Provide the [X, Y] coordinate of the cell's center where the given text is located.  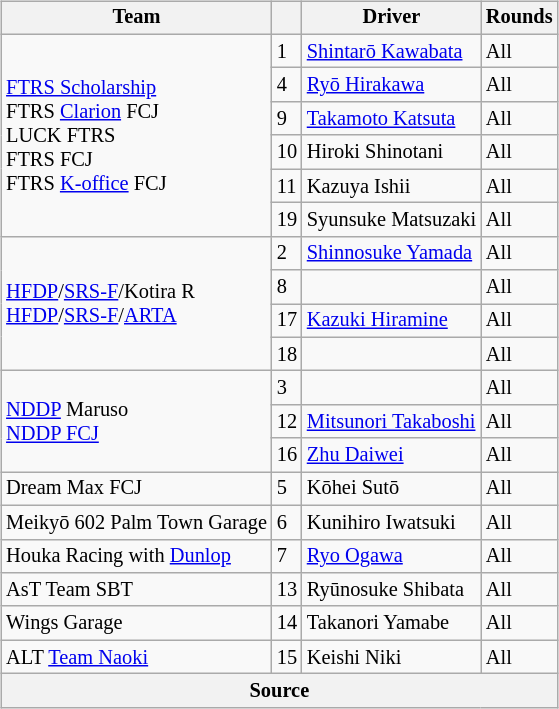
12 [287, 422]
Ryō Hirakawa [392, 85]
5 [287, 489]
Takamoto Katsuta [392, 119]
Source [279, 691]
Takanori Yamabe [392, 623]
19 [287, 220]
Hiroki Shinotani [392, 152]
Kunihiro Iwatsuki [392, 522]
Mitsunori Takaboshi [392, 422]
Kōhei Sutō [392, 489]
Rounds [520, 18]
18 [287, 354]
Meikyō 602 Palm Town Garage [136, 522]
Zhu Daiwei [392, 455]
1 [287, 51]
9 [287, 119]
FTRS ScholarshipFTRS Clarion FCJLUCK FTRSFTRS FCJFTRS K-office FCJ [136, 135]
8 [287, 287]
6 [287, 522]
Syunsuke Matsuzaki [392, 220]
4 [287, 85]
Keishi Niki [392, 657]
15 [287, 657]
17 [287, 321]
Houka Racing with Dunlop [136, 556]
11 [287, 186]
Kazuki Hiramine [392, 321]
Shintarō Kawabata [392, 51]
14 [287, 623]
NDDP MarusoNDDP FCJ [136, 422]
3 [287, 388]
Ryo Ogawa [392, 556]
Dream Max FCJ [136, 489]
10 [287, 152]
13 [287, 590]
16 [287, 455]
7 [287, 556]
Team [136, 18]
ALT Team Naoki [136, 657]
Driver [392, 18]
Ryūnosuke Shibata [392, 590]
Wings Garage [136, 623]
AsT Team SBT [136, 590]
Kazuya Ishii [392, 186]
Shinnosuke Yamada [392, 253]
2 [287, 253]
HFDP/SRS-F/Kotira RHFDP/SRS-F/ARTA [136, 304]
